For the text-containing cell, return its midpoint in [x, y] coordinate format. 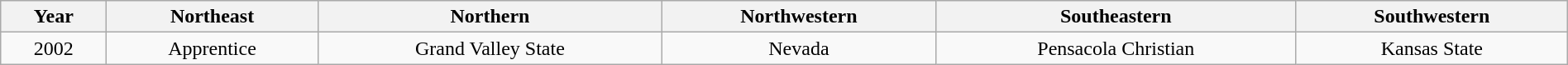
2002 [54, 48]
Apprentice [212, 48]
Northeast [212, 17]
Northern [490, 17]
Northwestern [799, 17]
Nevada [799, 48]
Grand Valley State [490, 48]
Southeastern [1116, 17]
Kansas State [1432, 48]
Southwestern [1432, 17]
Year [54, 17]
Pensacola Christian [1116, 48]
